Extract the [X, Y] coordinate from the center of the cell holding the provided text.  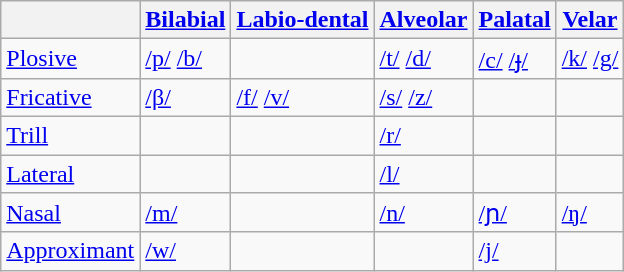
/k/ /g/ [590, 59]
Approximant [70, 251]
/β/ [186, 97]
Fricative [70, 97]
Velar [590, 20]
Lateral [70, 173]
/t/ /d/ [424, 59]
Trill [70, 135]
/m/ [186, 213]
Plosive [70, 59]
Nasal [70, 213]
/c/ /ɟ/ [514, 59]
/f/ /v/ [302, 97]
/p/ /b/ [186, 59]
/w/ [186, 251]
/ŋ/ [590, 213]
Bilabial [186, 20]
/j/ [514, 251]
/l/ [424, 173]
/ɲ/ [514, 213]
/n/ [424, 213]
/r/ [424, 135]
Palatal [514, 20]
/s/ /z/ [424, 97]
Labio-dental [302, 20]
Alveolar [424, 20]
